From the cell containing the given text, extract its center point as (X, Y) coordinate. 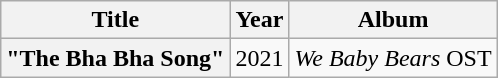
"The Bha Bha Song" (116, 58)
Album (393, 20)
Year (260, 20)
Title (116, 20)
2021 (260, 58)
We Baby Bears OST (393, 58)
